Scan for the cell matching the given text and deliver its [x, y] coordinate at center. 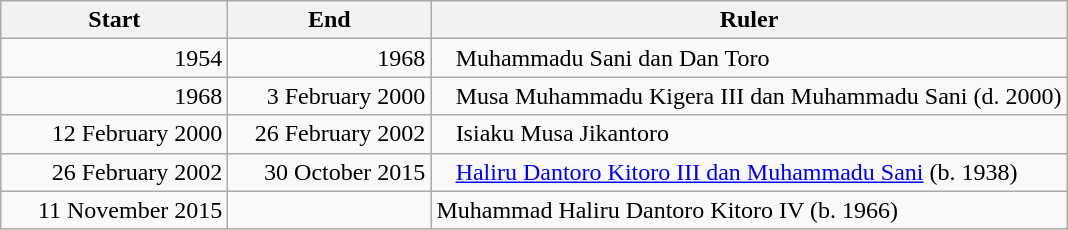
Muhammadu Sani dan Dan Toro [749, 58]
Ruler [749, 20]
1954 [114, 58]
Muhammad Haliru Dantoro Kitoro IV (b. 1966) [749, 210]
30 October 2015 [330, 172]
3 February 2000 [330, 96]
End [330, 20]
Musa Muhammadu Kigera III dan Muhammadu Sani (d. 2000) [749, 96]
Start [114, 20]
11 November 2015 [114, 210]
Isiaku Musa Jikantoro [749, 134]
Haliru Dantoro Kitoro III dan Muhammadu Sani (b. 1938) [749, 172]
12 February 2000 [114, 134]
